Return the (X, Y) coordinate for the center point of the cell that contains the specified text.  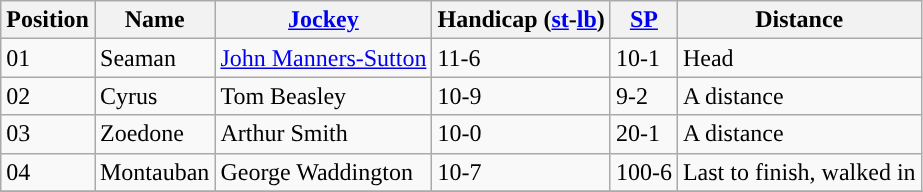
02 (48, 96)
Zoedone (154, 134)
11-6 (521, 58)
Distance (799, 20)
Cyrus (154, 96)
10-9 (521, 96)
Position (48, 20)
03 (48, 134)
George Waddington (324, 172)
Tom Beasley (324, 96)
Handicap (st-lb) (521, 20)
SP (644, 20)
Jockey (324, 20)
Name (154, 20)
Seaman (154, 58)
10-0 (521, 134)
9-2 (644, 96)
Arthur Smith (324, 134)
John Manners-Sutton (324, 58)
20-1 (644, 134)
Head (799, 58)
Montauban (154, 172)
01 (48, 58)
10-7 (521, 172)
10-1 (644, 58)
04 (48, 172)
100-6 (644, 172)
Last to finish, walked in (799, 172)
